From the cell containing the given text, extract its center point as (x, y) coordinate. 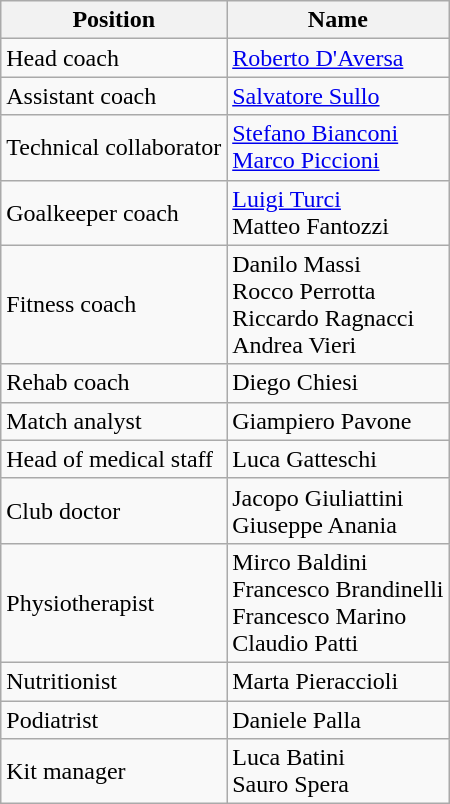
Goalkeeper coach (114, 212)
Fitness coach (114, 304)
Diego Chiesi (338, 383)
Head of medical staff (114, 459)
Salvatore Sullo (338, 96)
Assistant coach (114, 96)
Luca Batini Sauro Spera (338, 772)
Kit manager (114, 772)
Marta Pieraccioli (338, 681)
Luca Gatteschi (338, 459)
Mirco Baldini Francesco Brandinelli Francesco Marino Claudio Patti (338, 602)
Danilo Massi Rocco Perrotta Riccardo Ragnacci Andrea Vieri (338, 304)
Stefano Bianconi Marco Piccioni (338, 148)
Roberto D'Aversa (338, 58)
Giampiero Pavone (338, 421)
Physiotherapist (114, 602)
Technical collaborator (114, 148)
Daniele Palla (338, 719)
Luigi Turci Matteo Fantozzi (338, 212)
Jacopo Giuliattini Giuseppe Anania (338, 510)
Nutritionist (114, 681)
Podiatrist (114, 719)
Name (338, 20)
Club doctor (114, 510)
Rehab coach (114, 383)
Head coach (114, 58)
Position (114, 20)
Match analyst (114, 421)
